Provide the [X, Y] coordinate of the cell's center where the given text is located.  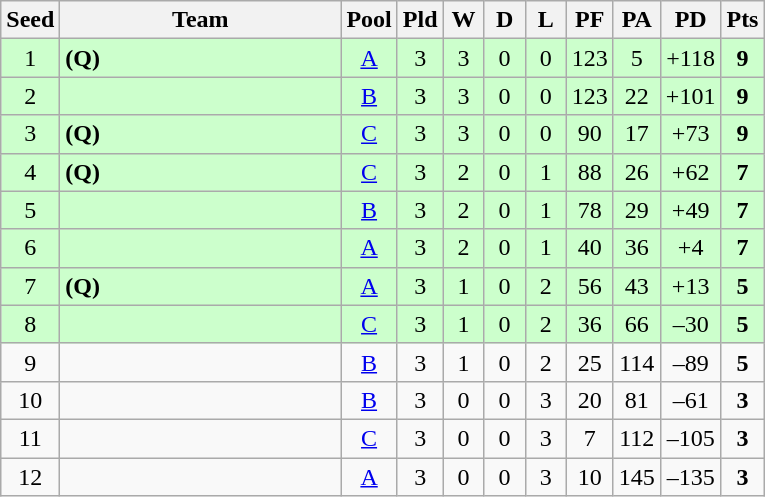
+62 [690, 172]
+73 [690, 134]
17 [636, 134]
25 [590, 362]
Seed [30, 20]
–30 [690, 324]
PF [590, 20]
66 [636, 324]
22 [636, 96]
112 [636, 438]
145 [636, 477]
90 [590, 134]
78 [590, 210]
56 [590, 286]
11 [30, 438]
W [464, 20]
–61 [690, 400]
–105 [690, 438]
81 [636, 400]
PD [690, 20]
29 [636, 210]
+101 [690, 96]
43 [636, 286]
Pts [742, 20]
8 [30, 324]
PA [636, 20]
114 [636, 362]
Pld [420, 20]
6 [30, 248]
–89 [690, 362]
40 [590, 248]
–135 [690, 477]
26 [636, 172]
L [546, 20]
D [504, 20]
+4 [690, 248]
+118 [690, 58]
4 [30, 172]
+13 [690, 286]
88 [590, 172]
20 [590, 400]
Team [200, 20]
Pool [369, 20]
12 [30, 477]
+49 [690, 210]
